Find where the given text appears and provide that cell's center as [x, y] coordinate. 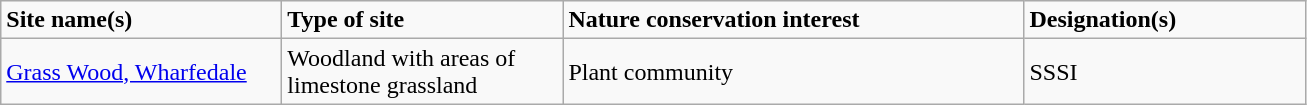
Woodland with areas of limestone grassland [422, 72]
Nature conservation interest [794, 20]
Type of site [422, 20]
Site name(s) [142, 20]
SSSI [1164, 72]
Grass Wood, Wharfedale [142, 72]
Designation(s) [1164, 20]
Plant community [794, 72]
